Detect which cell encompasses the target text, then output its [x, y] center coordinate. 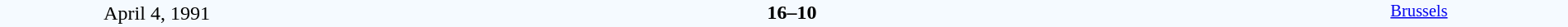
16–10 [791, 12]
April 4, 1991 [157, 13]
Brussels [1419, 13]
